Scan for the cell matching the given text and deliver its [X, Y] coordinate at center. 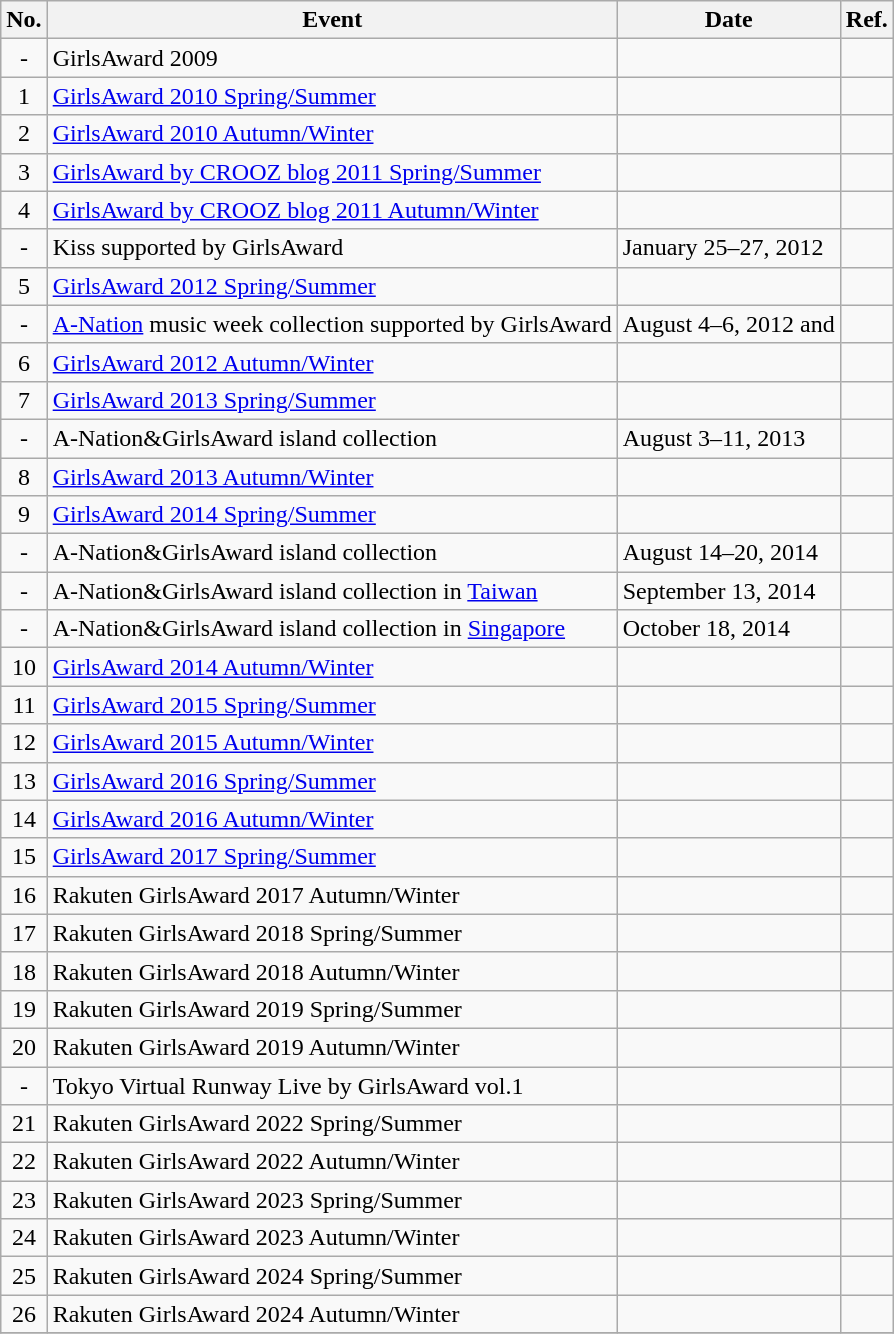
A-Nation&GirlsAward island collection in Taiwan [332, 591]
10 [24, 667]
7 [24, 400]
Rakuten GirlsAward 2019 Spring/Summer [332, 1009]
8 [24, 477]
16 [24, 895]
Rakuten GirlsAward 2024 Spring/Summer [332, 1276]
17 [24, 933]
Rakuten GirlsAward 2018 Autumn/Winter [332, 971]
GirlsAward 2010 Autumn/Winter [332, 134]
January 25–27, 2012 [728, 248]
A-Nation music week collection supported by GirlsAward [332, 324]
2 [24, 134]
13 [24, 781]
22 [24, 1162]
GirlsAward 2013 Spring/Summer [332, 400]
9 [24, 515]
12 [24, 743]
1 [24, 96]
October 18, 2014 [728, 629]
GirlsAward 2015 Autumn/Winter [332, 743]
Date [728, 20]
26 [24, 1314]
GirlsAward 2016 Autumn/Winter [332, 819]
21 [24, 1124]
6 [24, 362]
August 4–6, 2012 and [728, 324]
Kiss supported by GirlsAward [332, 248]
Rakuten GirlsAward 2023 Autumn/Winter [332, 1238]
Tokyo Virtual Runway Live by GirlsAward vol.1 [332, 1085]
Rakuten GirlsAward 2022 Autumn/Winter [332, 1162]
GirlsAward 2010 Spring/Summer [332, 96]
A-Nation&GirlsAward island collection in Singapore [332, 629]
24 [24, 1238]
GirlsAward 2013 Autumn/Winter [332, 477]
September 13, 2014 [728, 591]
20 [24, 1047]
Rakuten GirlsAward 2017 Autumn/Winter [332, 895]
Rakuten GirlsAward 2022 Spring/Summer [332, 1124]
GirlsAward 2014 Autumn/Winter [332, 667]
4 [24, 210]
GirlsAward by CROOZ blog 2011 Autumn/Winter [332, 210]
14 [24, 819]
Rakuten GirlsAward 2019 Autumn/Winter [332, 1047]
23 [24, 1200]
Rakuten GirlsAward 2018 Spring/Summer [332, 933]
5 [24, 286]
GirlsAward 2014 Spring/Summer [332, 515]
August 14–20, 2014 [728, 553]
25 [24, 1276]
GirlsAward 2012 Spring/Summer [332, 286]
19 [24, 1009]
August 3–11, 2013 [728, 438]
18 [24, 971]
Event [332, 20]
15 [24, 857]
Ref. [866, 20]
GirlsAward 2016 Spring/Summer [332, 781]
Rakuten GirlsAward 2023 Spring/Summer [332, 1200]
GirlsAward 2012 Autumn/Winter [332, 362]
GirlsAward 2017 Spring/Summer [332, 857]
GirlsAward 2009 [332, 58]
No. [24, 20]
GirlsAward by CROOZ blog 2011 Spring/Summer [332, 172]
3 [24, 172]
11 [24, 705]
Rakuten GirlsAward 2024 Autumn/Winter [332, 1314]
GirlsAward 2015 Spring/Summer [332, 705]
